Search for the cell housing the specified text and yield its (X, Y) center coordinate. 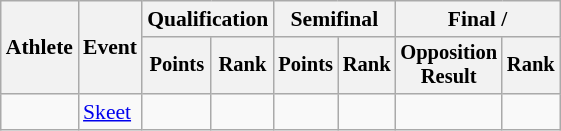
OppositionResult (448, 66)
Skeet (110, 112)
Qualification (208, 19)
Athlete (40, 48)
Final / (477, 19)
Semifinal (334, 19)
Event (110, 48)
